Extract the [x, y] coordinate from the center of the cell holding the provided text.  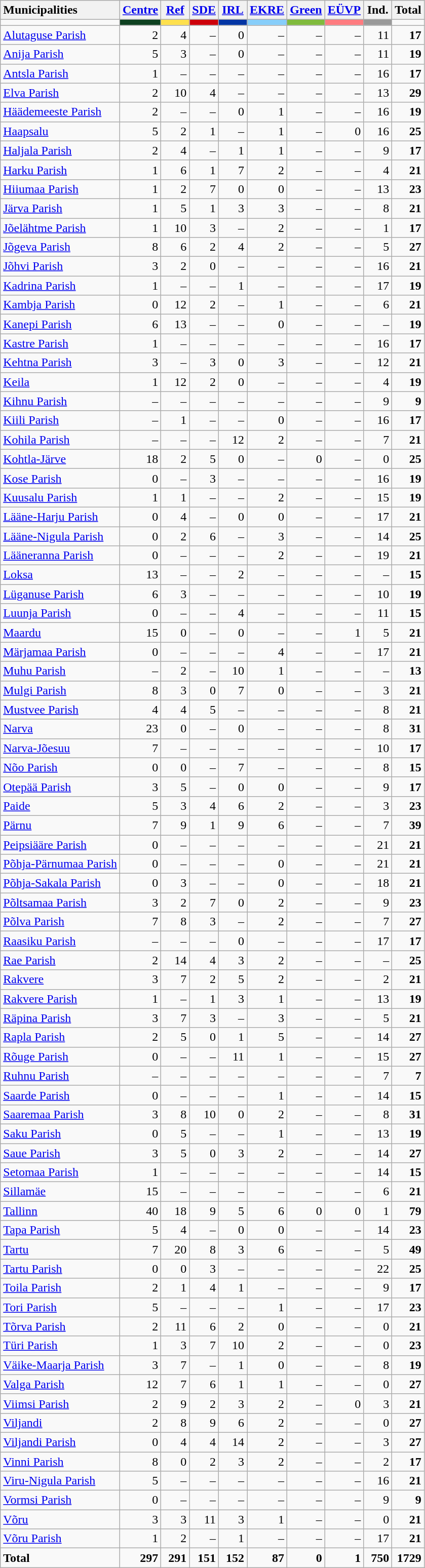
Sillamäe [60, 1192]
Viljandi Parish [60, 1442]
79 [408, 1211]
Peipsiääre Parish [60, 844]
Lääne-Harju Parish [60, 517]
Narva-Jõesuu [60, 748]
Rae Parish [60, 960]
Kihnu Parish [60, 401]
Jõgeva Parish [60, 247]
Harku Parish [60, 170]
Lääne-Nigula Parish [60, 536]
Pärnu [60, 825]
Municipalities [60, 10]
Jõelähtme Parish [60, 227]
Antsla Parish [60, 73]
Ruhnu Parish [60, 1076]
Rõuge Parish [60, 1056]
Raasiku Parish [60, 941]
297 [140, 1558]
Kose Parish [60, 478]
Hiiumaa Parish [60, 189]
Saku Parish [60, 1133]
Muhu Parish [60, 671]
Märjamaa Parish [60, 652]
Green [306, 10]
Keila [60, 382]
Tartu [60, 1249]
Viljandi [60, 1423]
Põlva Parish [60, 922]
1729 [408, 1558]
Räpina Parish [60, 1018]
Jõhvi Parish [60, 266]
20 [175, 1249]
Rakvere Parish [60, 999]
Loksa [60, 575]
Haapsalu [60, 131]
EÜVP [344, 10]
Põhja-Pärnumaa Parish [60, 864]
Tapa Parish [60, 1230]
Saaremaa Parish [60, 1114]
Mustvee Parish [60, 710]
Vinni Parish [60, 1461]
Kohtla-Järve [60, 459]
Kuusalu Parish [60, 497]
Tõrva Parish [60, 1326]
Elva Parish [60, 93]
EKRE [267, 10]
Kehtna Parish [60, 363]
Viru-Nigula Parish [60, 1481]
Vormsi Parish [60, 1500]
Tallinn [60, 1211]
40 [140, 1211]
Luunja Parish [60, 613]
Centre [140, 10]
Häädemeeste Parish [60, 112]
Maardu [60, 633]
Tori Parish [60, 1307]
Viimsi Parish [60, 1403]
Alutaguse Parish [60, 35]
IRL [233, 10]
Järva Parish [60, 208]
Toila Parish [60, 1288]
Kadrina Parish [60, 286]
Põltsamaa Parish [60, 903]
Nõo Parish [60, 767]
87 [267, 1558]
Saarde Parish [60, 1095]
151 [204, 1558]
Lüganuse Parish [60, 594]
Ind. [378, 10]
291 [175, 1558]
Kohila Parish [60, 440]
Rakvere [60, 979]
Narva [60, 729]
Võru [60, 1519]
Kiili Parish [60, 420]
Kambja Parish [60, 305]
152 [233, 1558]
Võru Parish [60, 1539]
Väike-Maarja Parish [60, 1365]
Tartu Parish [60, 1269]
Põhja-Sakala Parish [60, 883]
Paide [60, 806]
Setomaa Parish [60, 1172]
Saue Parish [60, 1153]
Valga Parish [60, 1384]
SDE [204, 10]
39 [408, 825]
Anija Parish [60, 54]
Kanepi Parish [60, 324]
Kastre Parish [60, 343]
Mulgi Parish [60, 690]
Lääneranna Parish [60, 556]
Türi Parish [60, 1346]
Haljala Parish [60, 150]
Rapla Parish [60, 1037]
29 [408, 93]
49 [408, 1249]
Ref [175, 10]
750 [378, 1558]
22 [378, 1269]
Otepää Parish [60, 787]
